Extract the [x, y] coordinate from the center of the cell holding the provided text.  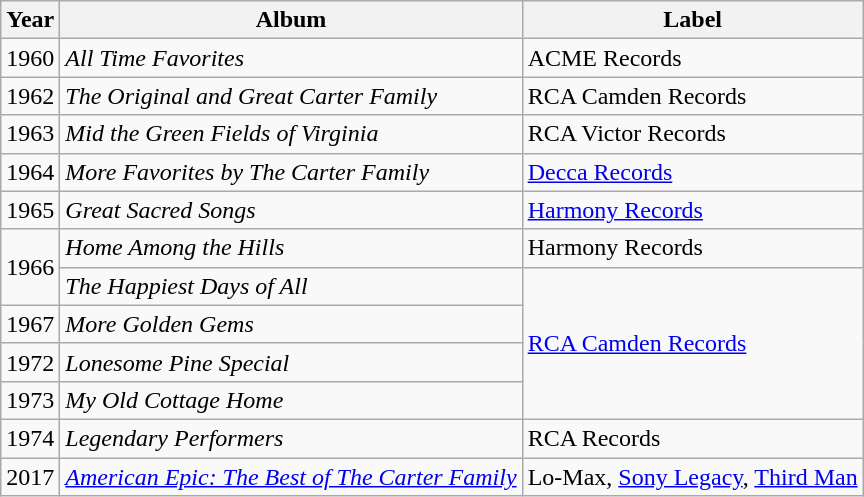
Decca Records [692, 172]
Mid the Green Fields of Virginia [291, 134]
Legendary Performers [291, 438]
More Golden Gems [291, 324]
1974 [30, 438]
Lonesome Pine Special [291, 362]
My Old Cottage Home [291, 400]
2017 [30, 477]
Year [30, 20]
More Favorites by The Carter Family [291, 172]
The Original and Great Carter Family [291, 96]
1960 [30, 58]
1972 [30, 362]
1962 [30, 96]
Album [291, 20]
Lo-Max, Sony Legacy, Third Man [692, 477]
Great Sacred Songs [291, 210]
1965 [30, 210]
RCA Records [692, 438]
RCA Victor Records [692, 134]
American Epic: The Best of The Carter Family [291, 477]
The Happiest Days of All [291, 286]
1966 [30, 267]
Label [692, 20]
1964 [30, 172]
Home Among the Hills [291, 248]
ACME Records [692, 58]
1973 [30, 400]
All Time Favorites [291, 58]
1963 [30, 134]
1967 [30, 324]
